Determine the (x, y) coordinate at the center of the cell enclosing the given text.  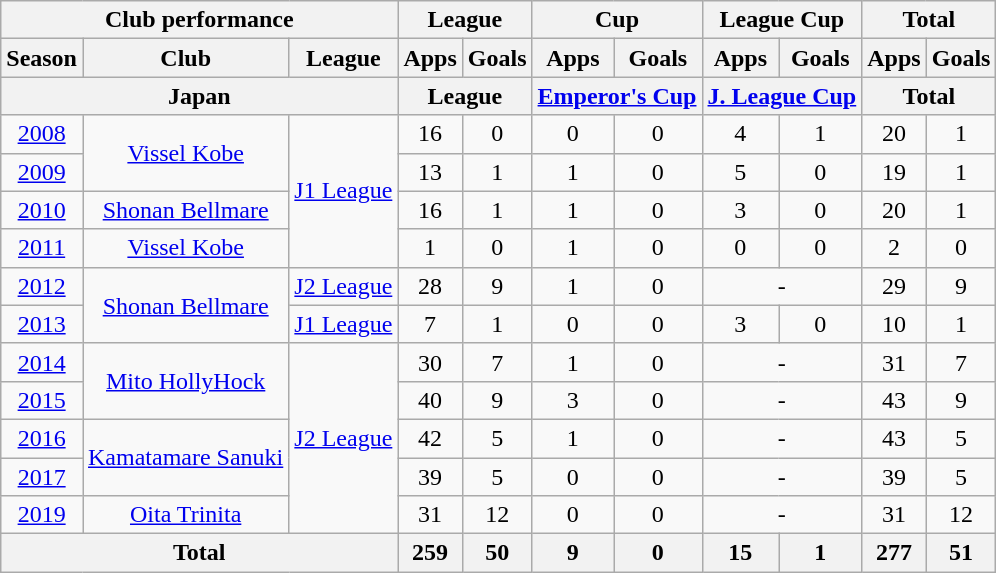
259 (430, 553)
2011 (42, 248)
Oita Trinita (185, 515)
2019 (42, 515)
42 (430, 438)
13 (430, 172)
2009 (42, 172)
2016 (42, 438)
2012 (42, 286)
10 (894, 324)
2017 (42, 477)
50 (497, 553)
Season (42, 58)
League Cup (782, 20)
28 (430, 286)
51 (961, 553)
4 (740, 134)
2014 (42, 362)
15 (740, 553)
2013 (42, 324)
19 (894, 172)
29 (894, 286)
277 (894, 553)
2015 (42, 400)
Club (185, 58)
2010 (42, 210)
2008 (42, 134)
Club performance (200, 20)
Mito HollyHock (185, 381)
Kamatamare Sanuki (185, 457)
40 (430, 400)
J. League Cup (782, 96)
2 (894, 248)
Japan (200, 96)
30 (430, 362)
Emperor's Cup (617, 96)
Cup (617, 20)
